Find where the given text appears and provide that cell's center as [x, y] coordinate. 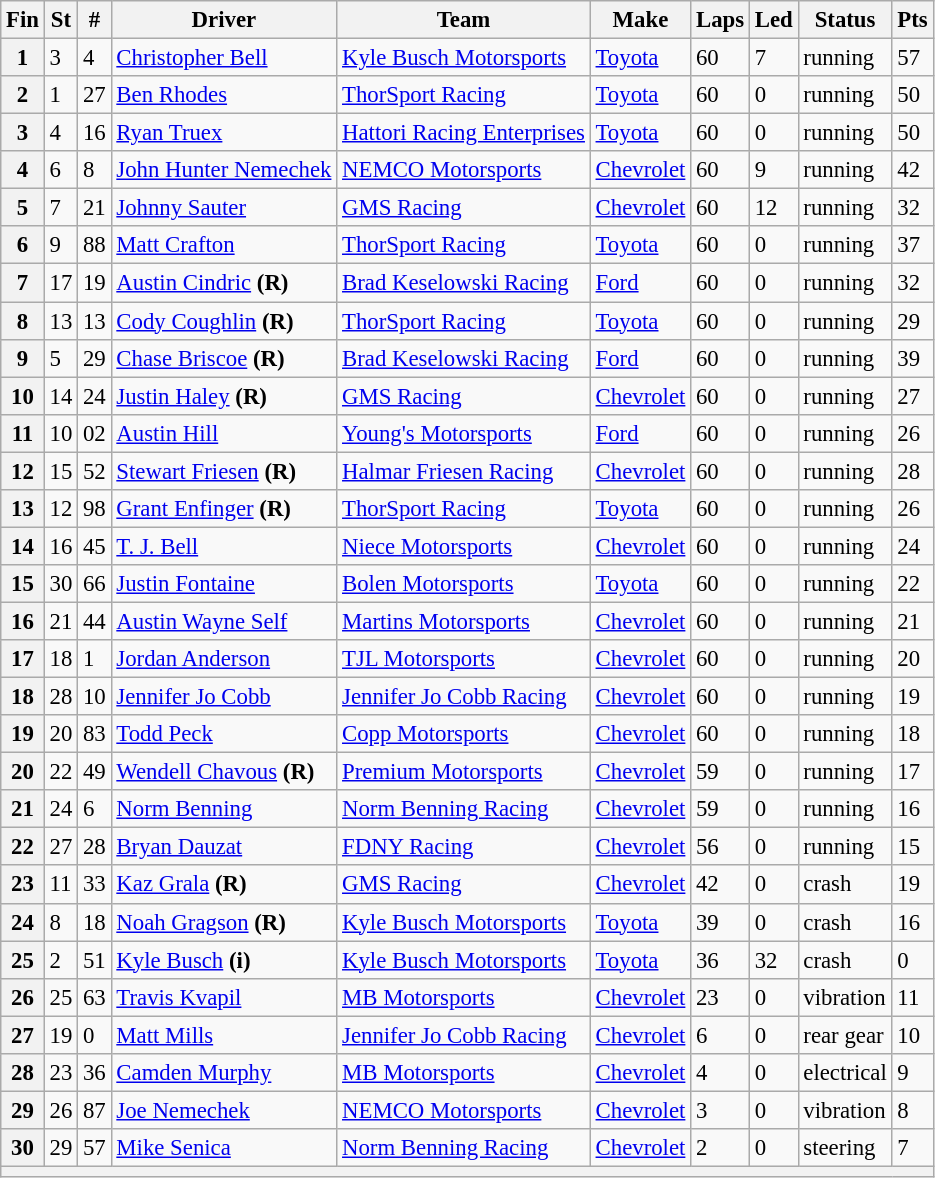
Team [464, 20]
56 [720, 847]
Young's Motorsports [464, 433]
Grant Enfinger (R) [224, 509]
Laps [720, 20]
Todd Peck [224, 734]
Fin [23, 20]
Justin Haley (R) [224, 396]
02 [94, 433]
63 [94, 997]
rear gear [845, 1035]
Mike Senica [224, 1148]
44 [94, 621]
Norm Benning [224, 809]
Matt Mills [224, 1035]
Halmar Friesen Racing [464, 471]
Bolen Motorsports [464, 584]
Premium Motorsports [464, 772]
Chase Briscoe (R) [224, 358]
Make [640, 20]
Jennifer Jo Cobb [224, 697]
Camden Murphy [224, 1073]
FDNY Racing [464, 847]
TJL Motorsports [464, 659]
52 [94, 471]
37 [912, 245]
Ben Rhodes [224, 95]
Matt Crafton [224, 245]
98 [94, 509]
Cody Coughlin (R) [224, 321]
Austin Wayne Self [224, 621]
steering [845, 1148]
Copp Motorsports [464, 734]
Wendell Chavous (R) [224, 772]
88 [94, 245]
51 [94, 960]
# [94, 20]
Joe Nemechek [224, 1110]
Austin Cindric (R) [224, 283]
Ryan Truex [224, 133]
33 [94, 885]
Travis Kvapil [224, 997]
Hattori Racing Enterprises [464, 133]
49 [94, 772]
Noah Gragson (R) [224, 922]
electrical [845, 1073]
Christopher Bell [224, 58]
Kyle Busch (i) [224, 960]
Justin Fontaine [224, 584]
John Hunter Nemechek [224, 170]
Jordan Anderson [224, 659]
Led [774, 20]
Pts [912, 20]
87 [94, 1110]
St [60, 20]
Driver [224, 20]
45 [94, 546]
83 [94, 734]
Niece Motorsports [464, 546]
Status [845, 20]
66 [94, 584]
Stewart Friesen (R) [224, 471]
Martins Motorsports [464, 621]
Austin Hill [224, 433]
T. J. Bell [224, 546]
Bryan Dauzat [224, 847]
Johnny Sauter [224, 208]
Kaz Grala (R) [224, 885]
